Output the (x, y) coordinate of the center of the cell containing the given text.  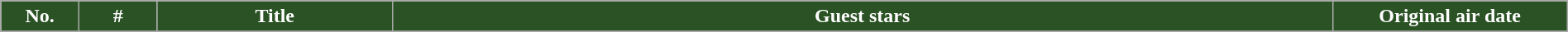
No. (40, 16)
# (117, 16)
Original air date (1450, 16)
Title (275, 16)
Guest stars (862, 16)
